For the text-containing cell, return its midpoint in [X, Y] coordinate format. 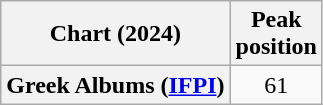
Chart (2024) [116, 34]
Greek Albums (IFPI) [116, 85]
Peakposition [276, 34]
61 [276, 85]
